From the cell containing the given text, extract its center point as (x, y) coordinate. 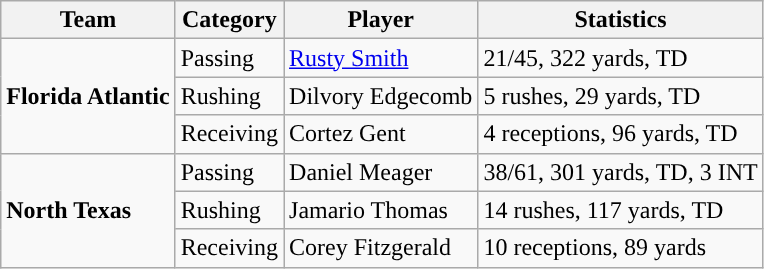
10 receptions, 89 yards (620, 248)
Team (88, 20)
5 rushes, 29 yards, TD (620, 96)
North Texas (88, 210)
Cortez Gent (381, 134)
Rusty Smith (381, 58)
Jamario Thomas (381, 210)
38/61, 301 yards, TD, 3 INT (620, 172)
Category (229, 20)
Player (381, 20)
Statistics (620, 20)
Corey Fitzgerald (381, 248)
Dilvory Edgecomb (381, 96)
Daniel Meager (381, 172)
4 receptions, 96 yards, TD (620, 134)
21/45, 322 yards, TD (620, 58)
14 rushes, 117 yards, TD (620, 210)
Florida Atlantic (88, 96)
